Locate the cell with the specified text and output its [x, y] center coordinate. 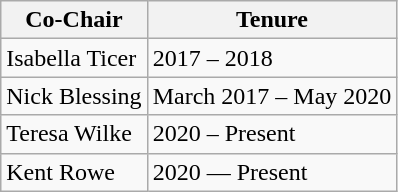
March 2017 – May 2020 [272, 96]
Nick Blessing [74, 96]
2020 – Present [272, 134]
Kent Rowe [74, 172]
Isabella Ticer [74, 58]
Teresa Wilke [74, 134]
Tenure [272, 20]
2017 – 2018 [272, 58]
2020 — Present [272, 172]
Co-Chair [74, 20]
